Identify which cell holds the provided text, then report its (x, y) central coordinate. 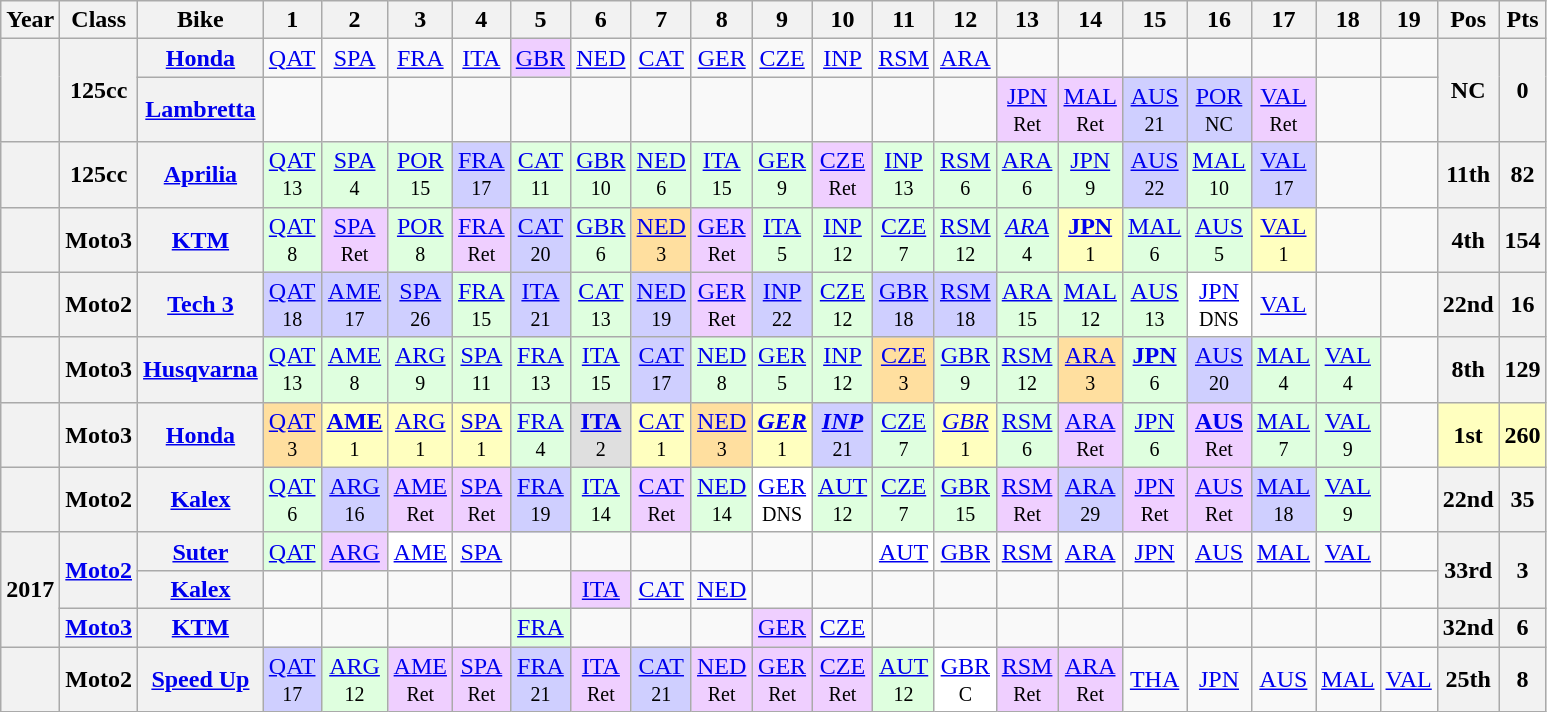
0 (1522, 90)
GBR9 (965, 370)
9 (782, 20)
CAT17 (661, 370)
25th (1468, 678)
CZE3 (904, 370)
QAT3 (292, 434)
15 (1154, 20)
AUS13 (1154, 304)
5 (540, 20)
MAL6 (1154, 240)
INP (842, 58)
33rd (1468, 570)
MAL4 (1283, 370)
ITA2 (601, 434)
ARA3 (1090, 370)
VAL4 (1348, 370)
GER9 (782, 174)
NED19 (661, 304)
11 (904, 20)
ARA6 (1027, 174)
AME1 (354, 434)
AUT (904, 551)
ITARet (601, 678)
NC (1468, 90)
ARA4 (1027, 240)
MAL7 (1283, 434)
Year (30, 20)
CATRet (661, 500)
GBR10 (601, 174)
18 (1348, 20)
ARG9 (420, 370)
QAT17 (292, 678)
2 (354, 20)
NED6 (661, 174)
INP22 (782, 304)
1 (292, 20)
JPNDNS (1219, 304)
GER5 (782, 370)
GBR6 (601, 240)
32nd (1468, 627)
THA (1154, 678)
ARG12 (354, 678)
PORNC (1219, 110)
2017 (30, 589)
Bike (201, 20)
RSM18 (965, 304)
FRA17 (481, 174)
MALRet (1090, 110)
Tech 3 (201, 304)
13 (1027, 20)
129 (1522, 370)
FRA4 (540, 434)
MAL18 (1283, 500)
CAT1 (661, 434)
MAL12 (1090, 304)
CAT13 (601, 304)
17 (1283, 20)
FRARet (481, 240)
Class (99, 20)
GBR18 (904, 304)
MAL10 (1219, 174)
JPN9 (1090, 174)
10 (842, 20)
AME17 (354, 304)
Pos (1468, 20)
ARG16 (354, 500)
Lambretta (201, 110)
GBR15 (965, 500)
Speed Up (201, 678)
JPN1 (1090, 240)
VALRet (1283, 110)
GER1 (782, 434)
4 (481, 20)
AUS20 (1219, 370)
ITA5 (782, 240)
SPA1 (481, 434)
SPA11 (481, 370)
GBRC (965, 678)
35 (1522, 500)
INP13 (904, 174)
Pts (1522, 20)
14 (1090, 20)
Aprilia (201, 174)
VAL1 (1283, 240)
SPA26 (420, 304)
AME8 (354, 370)
SPA4 (354, 174)
154 (1522, 240)
FRA21 (540, 678)
Husqvarna (201, 370)
NED14 (721, 500)
QAT8 (292, 240)
FRA15 (481, 304)
260 (1522, 434)
ARG (354, 551)
AUS22 (1154, 174)
CAT20 (540, 240)
ARA29 (1090, 500)
CAT21 (661, 678)
11th (1468, 174)
12 (965, 20)
ARG1 (420, 434)
8th (1468, 370)
VAL17 (1283, 174)
INP21 (842, 434)
Suter (201, 551)
4th (1468, 240)
82 (1522, 174)
AUS21 (1154, 110)
AUS5 (1219, 240)
ITA14 (601, 500)
FRA13 (540, 370)
QAT18 (292, 304)
CZE12 (842, 304)
GBR1 (965, 434)
CAT11 (540, 174)
ARA15 (1027, 304)
POR15 (420, 174)
7 (661, 20)
FRA19 (540, 500)
NEDRet (721, 678)
GERDNS (782, 500)
ITA21 (540, 304)
NED8 (721, 370)
AME (420, 551)
19 (1408, 20)
POR8 (420, 240)
1st (1468, 434)
QAT6 (292, 500)
